Detect which cell encompasses the target text, then output its (X, Y) center coordinate. 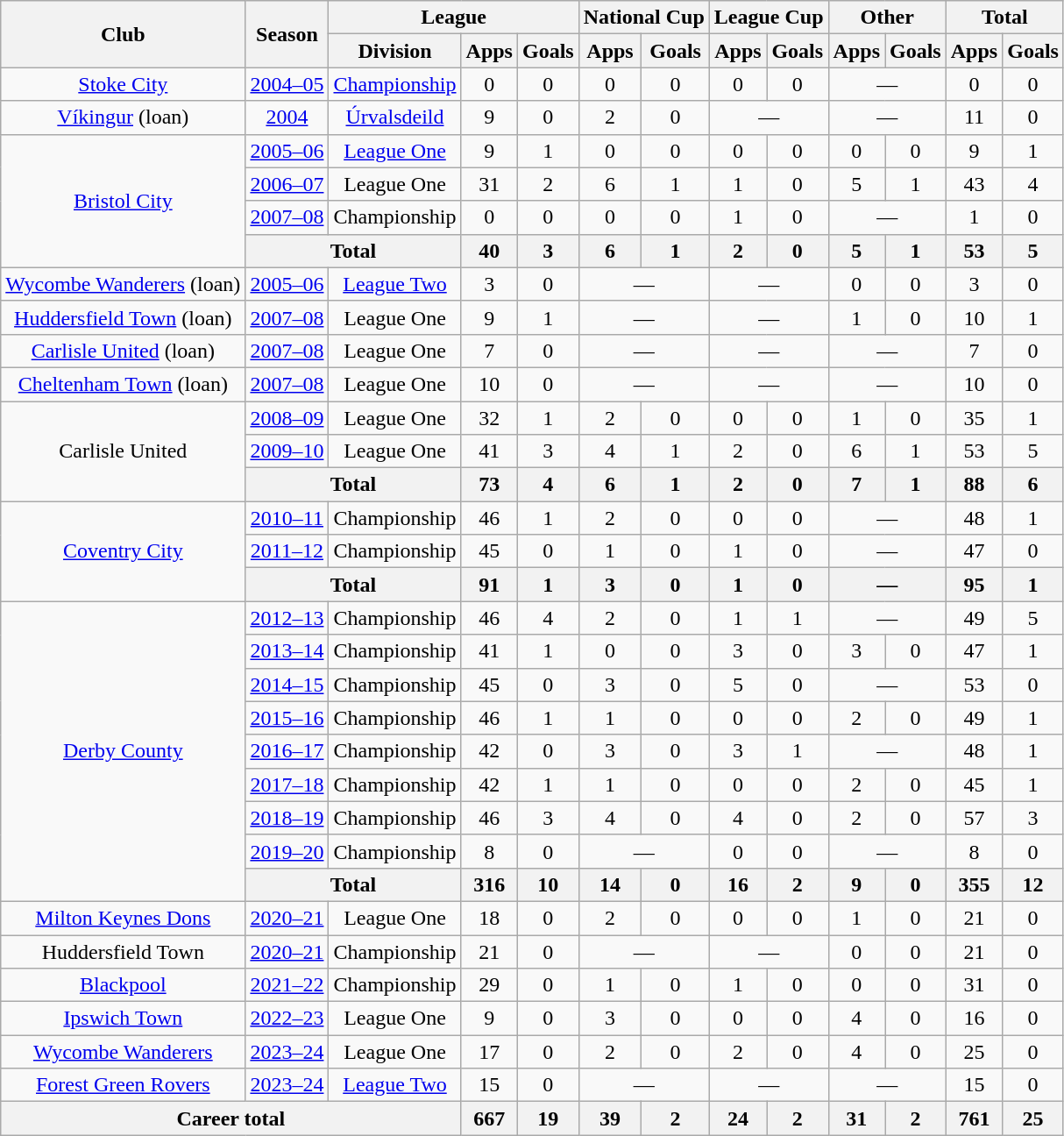
11 (974, 117)
91 (489, 585)
761 (974, 1118)
Cheltenham Town (loan) (123, 384)
2015–16 (287, 718)
Carlisle United (123, 451)
73 (489, 485)
Division (394, 51)
57 (974, 818)
2008–09 (287, 418)
2004 (287, 117)
Wycombe Wanderers (123, 1052)
Wycombe Wanderers (loan) (123, 284)
Other (887, 18)
2017–18 (287, 785)
2022–23 (287, 1019)
League (454, 18)
2021–22 (287, 985)
Blackpool (123, 985)
Bristol City (123, 201)
Derby County (123, 752)
24 (738, 1118)
14 (610, 884)
18 (489, 918)
Huddersfield Town (loan) (123, 317)
2013–14 (287, 651)
2012–13 (287, 618)
316 (489, 884)
12 (1033, 884)
Ipswich Town (123, 1019)
Huddersfield Town (123, 951)
Coventry City (123, 551)
Úrvalsdeild (394, 117)
Forest Green Rovers (123, 1085)
43 (974, 184)
Stoke City (123, 84)
Milton Keynes Dons (123, 918)
2006–07 (287, 184)
2018–19 (287, 818)
Career total (231, 1118)
League Cup (769, 18)
88 (974, 485)
2014–15 (287, 685)
2019–20 (287, 851)
2016–17 (287, 751)
95 (974, 585)
Season (287, 34)
40 (489, 251)
Club (123, 34)
17 (489, 1052)
2011–12 (287, 551)
National Cup (643, 18)
32 (489, 418)
2009–10 (287, 451)
Carlisle United (loan) (123, 351)
35 (974, 418)
2004–05 (287, 84)
19 (548, 1118)
29 (489, 985)
355 (974, 884)
Víkingur (loan) (123, 117)
667 (489, 1118)
39 (610, 1118)
2010–11 (287, 518)
